Determine the [X, Y] coordinate at the center of the cell enclosing the given text.  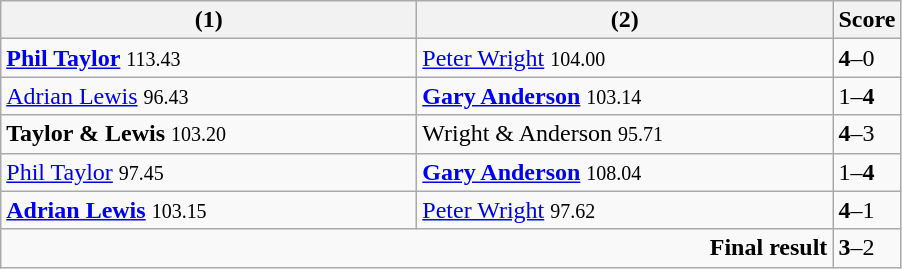
3–2 [867, 248]
4–3 [867, 134]
Peter Wright 104.00 [625, 58]
Gary Anderson 103.14 [625, 96]
Adrian Lewis 96.43 [209, 96]
Wright & Anderson 95.71 [625, 134]
(1) [209, 20]
Gary Anderson 108.04 [625, 172]
Peter Wright 97.62 [625, 210]
(2) [625, 20]
4–0 [867, 58]
Phil Taylor 113.43 [209, 58]
Final result [417, 248]
4–1 [867, 210]
Taylor & Lewis 103.20 [209, 134]
Score [867, 20]
Adrian Lewis 103.15 [209, 210]
Phil Taylor 97.45 [209, 172]
